Detect which cell encompasses the target text, then output its [X, Y] center coordinate. 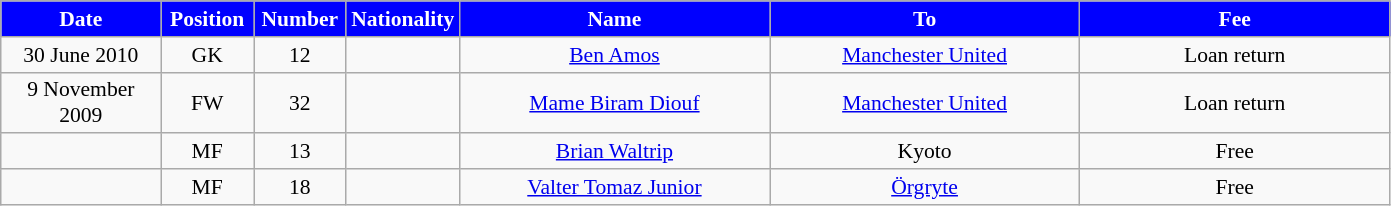
Date [81, 19]
13 [300, 152]
Brian Waltrip [614, 152]
30 June 2010 [81, 55]
Valter Tomaz Junior [614, 187]
9 November 2009 [81, 102]
Ben Amos [614, 55]
Name [614, 19]
Number [300, 19]
Fee [1235, 19]
18 [300, 187]
Position [208, 19]
32 [300, 102]
Nationality [402, 19]
GK [208, 55]
To [925, 19]
Mame Biram Diouf [614, 102]
Kyoto [925, 152]
12 [300, 55]
FW [208, 102]
Örgryte [925, 187]
